Pinpoint the cell where the given text exists, returning its (x, y) midpoint coordinate. 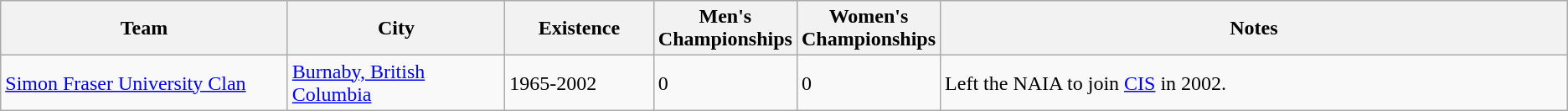
Burnaby, British Columbia (395, 82)
Existence (580, 29)
Left the NAIA to join CIS in 2002. (1255, 82)
Women's Championships (868, 29)
1965-2002 (580, 82)
Men's Championships (725, 29)
City (395, 29)
Team (144, 29)
Notes (1255, 29)
Simon Fraser University Clan (144, 82)
